Provide the (x, y) coordinate of the cell's center where the given text is located.  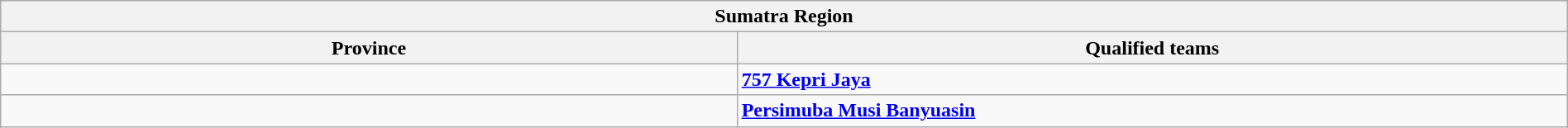
757 Kepri Jaya (1152, 79)
Persimuba Musi Banyuasin (1152, 111)
Sumatra Region (784, 17)
Qualified teams (1152, 48)
Province (369, 48)
